Pinpoint the cell where the given text exists, returning its (X, Y) midpoint coordinate. 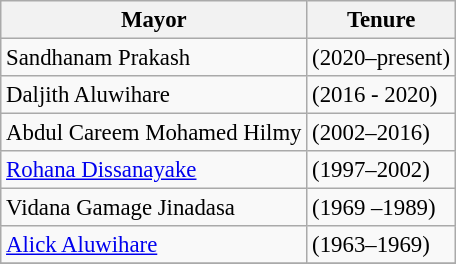
(2016 - 2020) (382, 95)
(2002–2016) (382, 133)
Tenure (382, 20)
(2020–present) (382, 58)
Alick Aluwihare (154, 245)
Sandhanam Prakash (154, 58)
Vidana Gamage Jinadasa (154, 208)
Daljith Aluwihare (154, 95)
(1969 –1989) (382, 208)
Mayor (154, 20)
Rohana Dissanayake (154, 170)
(1963–1969) (382, 245)
Abdul Careem Mohamed Hilmy (154, 133)
(1997–2002) (382, 170)
